Return the [x, y] coordinate for the center point of the cell that contains the specified text.  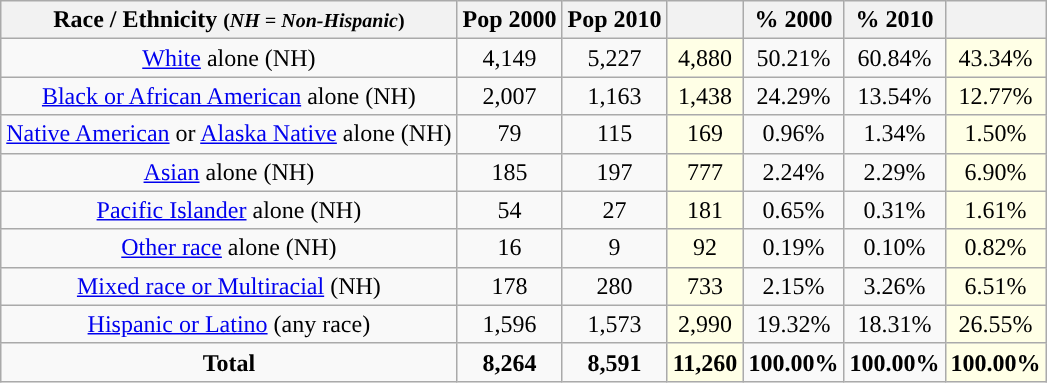
0.31% [894, 210]
26.55% [996, 324]
6.51% [996, 286]
5,227 [614, 58]
8,264 [510, 362]
3.26% [894, 286]
1,596 [510, 324]
197 [614, 172]
181 [705, 210]
2,990 [705, 324]
Black or African American alone (NH) [229, 96]
9 [614, 248]
0.19% [794, 248]
185 [510, 172]
27 [614, 210]
169 [705, 134]
43.34% [996, 58]
4,149 [510, 58]
19.32% [794, 324]
White alone (NH) [229, 58]
1.61% [996, 210]
777 [705, 172]
1,573 [614, 324]
12.77% [996, 96]
60.84% [894, 58]
24.29% [794, 96]
92 [705, 248]
Pop 2010 [614, 20]
0.10% [894, 248]
% 2000 [794, 20]
Hispanic or Latino (any race) [229, 324]
Native American or Alaska Native alone (NH) [229, 134]
13.54% [894, 96]
6.90% [996, 172]
1,438 [705, 96]
280 [614, 286]
1,163 [614, 96]
0.65% [794, 210]
16 [510, 248]
18.31% [894, 324]
2.29% [894, 172]
% 2010 [894, 20]
733 [705, 286]
Total [229, 362]
Pop 2000 [510, 20]
Race / Ethnicity (NH = Non-Hispanic) [229, 20]
0.82% [996, 248]
1.50% [996, 134]
Mixed race or Multiracial (NH) [229, 286]
115 [614, 134]
Pacific Islander alone (NH) [229, 210]
8,591 [614, 362]
Other race alone (NH) [229, 248]
11,260 [705, 362]
Asian alone (NH) [229, 172]
2.24% [794, 172]
50.21% [794, 58]
79 [510, 134]
0.96% [794, 134]
178 [510, 286]
2,007 [510, 96]
4,880 [705, 58]
54 [510, 210]
2.15% [794, 286]
1.34% [894, 134]
